From the cell containing the given text, extract its center point as (X, Y) coordinate. 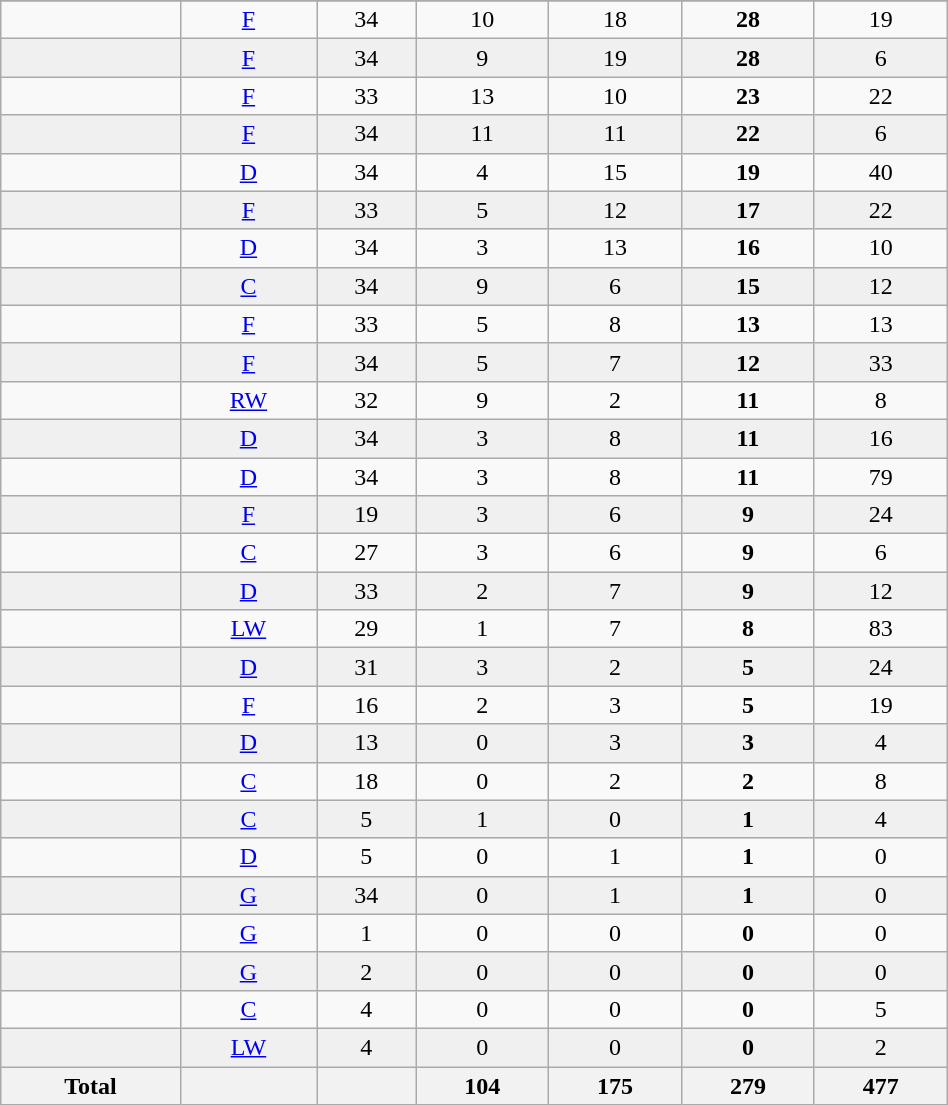
29 (366, 629)
104 (482, 1085)
83 (880, 629)
31 (366, 667)
175 (616, 1085)
27 (366, 553)
23 (748, 96)
Total (90, 1085)
79 (880, 477)
40 (880, 172)
279 (748, 1085)
32 (366, 400)
477 (880, 1085)
RW (248, 400)
17 (748, 210)
